Scan for the cell matching the given text and deliver its [x, y] coordinate at center. 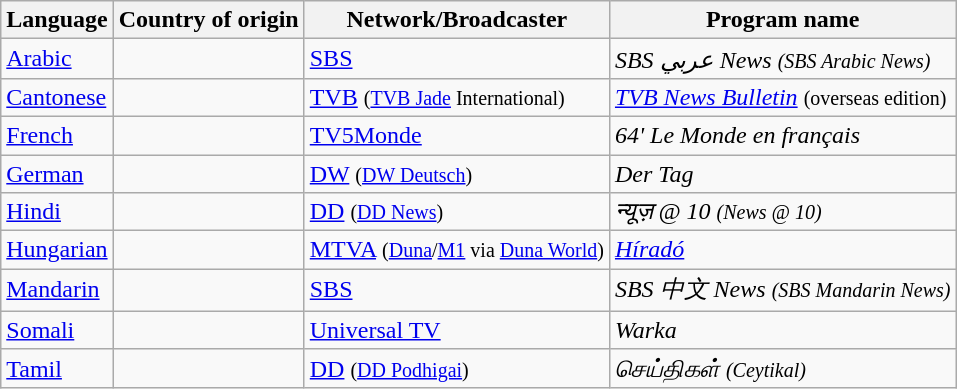
Cantonese [57, 97]
DD (DD Podhigai) [456, 368]
SBS 中文 News (SBS Mandarin News) [782, 290]
DD (DD News) [456, 212]
Hindi [57, 212]
Language [57, 20]
न्यूज़ @ 10 (News @ 10) [782, 212]
TVB (TVB Jade International) [456, 97]
Arabic [57, 59]
Network/Broadcaster [456, 20]
64' Le Monde en français [782, 135]
Somali [57, 330]
Hungarian [57, 250]
Der Tag [782, 173]
Warka [782, 330]
DW (DW Deutsch) [456, 173]
French [57, 135]
German [57, 173]
Híradó [782, 250]
Mandarin [57, 290]
Universal TV [456, 330]
SBS عربي News (SBS Arabic News) [782, 59]
Program name [782, 20]
செய்திகள் (Ceytikal) [782, 368]
Country of origin [208, 20]
TVB News Bulletin (overseas edition) [782, 97]
Tamil [57, 368]
TV5Monde [456, 135]
MTVA (Duna/M1 via Duna World) [456, 250]
